Return the [x, y] coordinate for the center point of the cell that contains the specified text.  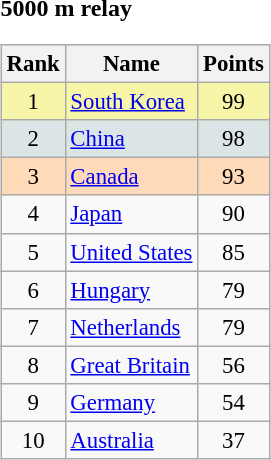
China [132, 139]
10 [33, 440]
85 [234, 252]
South Korea [132, 102]
Germany [132, 402]
Australia [132, 440]
98 [234, 139]
54 [234, 402]
Points [234, 64]
4 [33, 214]
United States [132, 252]
37 [234, 440]
3 [33, 177]
Rank [33, 64]
Hungary [132, 290]
99 [234, 102]
Canada [132, 177]
93 [234, 177]
9 [33, 402]
8 [33, 365]
Japan [132, 214]
6 [33, 290]
Netherlands [132, 327]
Great Britain [132, 365]
7 [33, 327]
Name [132, 64]
56 [234, 365]
2 [33, 139]
5 [33, 252]
1 [33, 102]
90 [234, 214]
